Return [X, Y] of the center of cell containing provided text 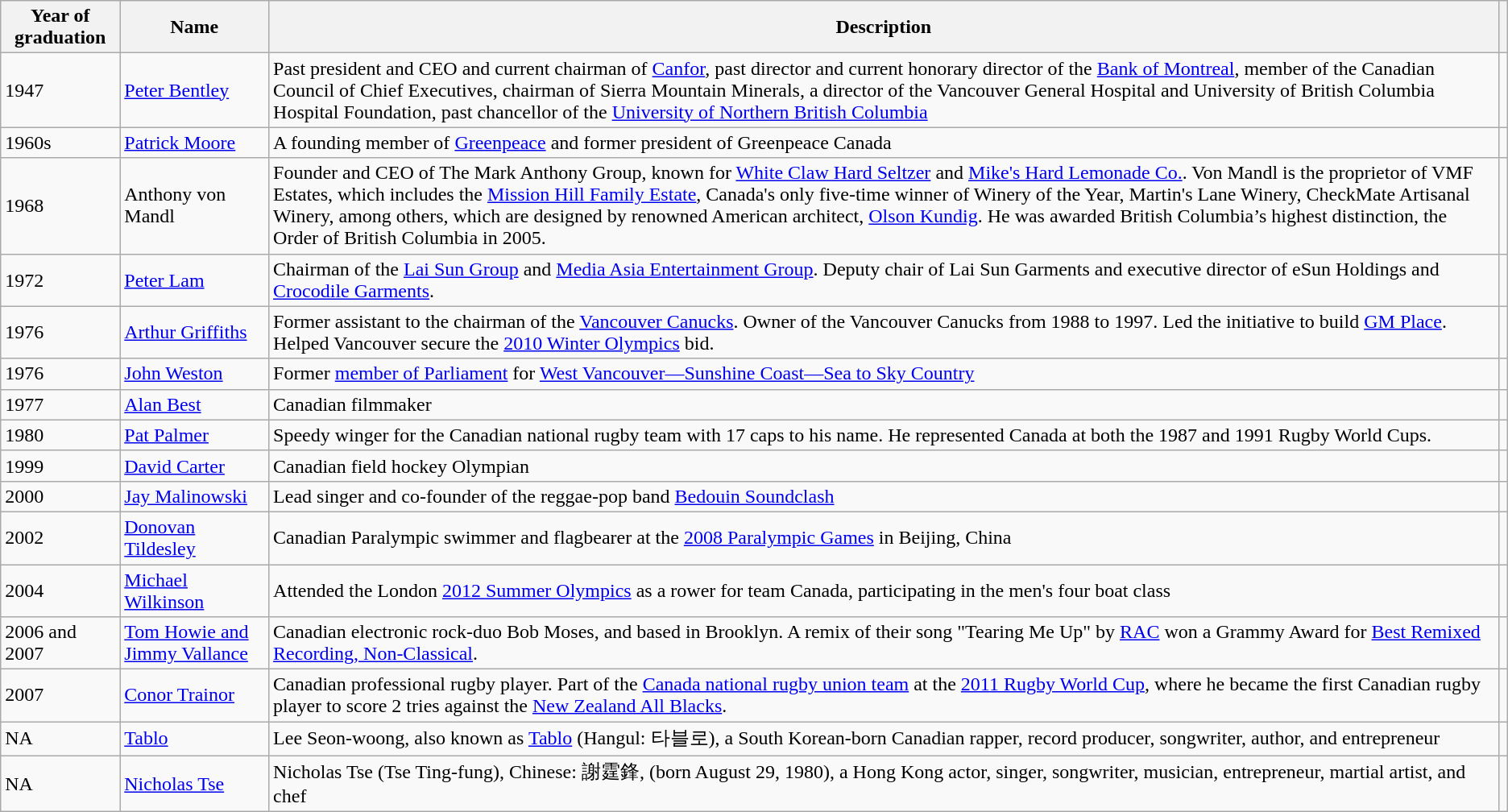
Tom Howie and Jimmy Vallance [195, 643]
Year of graduation [60, 27]
Michael Wilkinson [195, 590]
Anthony von Mandl [195, 206]
2000 [60, 496]
John Weston [195, 374]
Nicholas Tse [195, 784]
Pat Palmer [195, 435]
Speedy winger for the Canadian national rugby team with 17 caps to his name. He represented Canada at both the 1987 and 1991 Rugby World Cups. [884, 435]
Name [195, 27]
Attended the London 2012 Summer Olympics as a rower for team Canada, participating in the men's four boat class [884, 590]
Conor Trainor [195, 696]
1980 [60, 435]
2006 and 2007 [60, 643]
Alan Best [195, 404]
Arthur Griffiths [195, 332]
2007 [60, 696]
2004 [60, 590]
2002 [60, 538]
Donovan Tildesley [195, 538]
Description [884, 27]
A founding member of Greenpeace and former president of Greenpeace Canada [884, 143]
Canadian filmmaker [884, 404]
Peter Lam [195, 280]
David Carter [195, 466]
Patrick Moore [195, 143]
Peter Bentley [195, 90]
1977 [60, 404]
Canadian Paralympic swimmer and flagbearer at the 2008 Paralympic Games in Beijing, China [884, 538]
Lead singer and co-founder of the reggae-pop band Bedouin Soundclash [884, 496]
1960s [60, 143]
1972 [60, 280]
Jay Malinowski [195, 496]
Tablo [195, 739]
1999 [60, 466]
1968 [60, 206]
1947 [60, 90]
Lee Seon-woong, also known as Tablo (Hangul: 타블로), a South Korean-born Canadian rapper, record producer, songwriter, author, and entrepreneur [884, 739]
Former member of Parliament for West Vancouver—Sunshine Coast—Sea to Sky Country [884, 374]
Canadian field hockey Olympian [884, 466]
